Return [X, Y] of the center of cell containing provided text 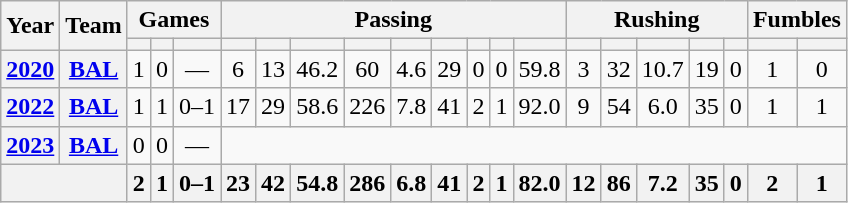
Passing [394, 20]
32 [618, 69]
54.8 [318, 183]
Games [174, 20]
286 [368, 183]
82.0 [540, 183]
17 [238, 107]
12 [584, 183]
6.0 [662, 107]
92.0 [540, 107]
9 [584, 107]
23 [238, 183]
19 [706, 69]
13 [274, 69]
2023 [30, 145]
10.7 [662, 69]
7.2 [662, 183]
6 [238, 69]
4.6 [412, 69]
54 [618, 107]
46.2 [318, 69]
86 [618, 183]
Rushing [656, 20]
59.8 [540, 69]
58.6 [318, 107]
2020 [30, 69]
Fumbles [796, 20]
Year [30, 26]
226 [368, 107]
3 [584, 69]
7.8 [412, 107]
60 [368, 69]
6.8 [412, 183]
2022 [30, 107]
Team [94, 26]
42 [274, 183]
